Search for the cell housing the specified text and yield its (X, Y) center coordinate. 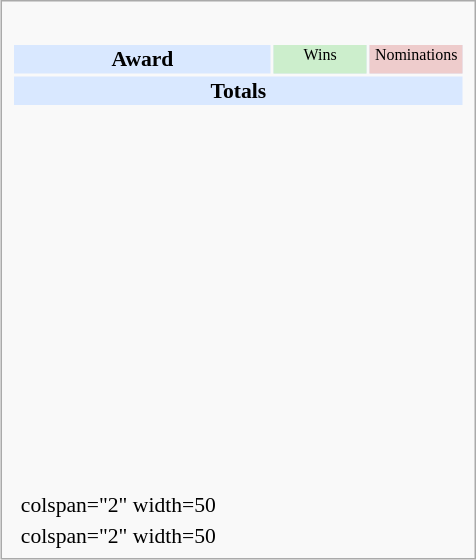
Nominations (416, 59)
Totals (238, 90)
Award Wins Nominations Totals (239, 251)
Award (142, 59)
Wins (320, 59)
